Return the (x, y) coordinate for the center point of the cell that contains the specified text.  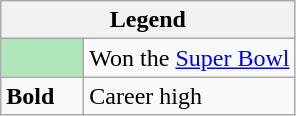
Career high (190, 96)
Bold (42, 96)
Won the Super Bowl (190, 58)
Legend (148, 20)
